Pinpoint the cell where the given text exists, returning its (X, Y) midpoint coordinate. 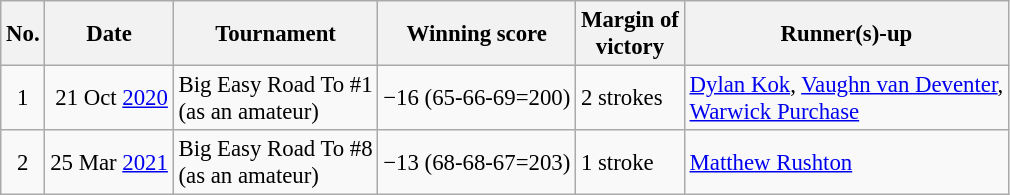
Tournament (276, 34)
21 Oct 2020 (109, 98)
Dylan Kok, Vaughn van Deventer, Warwick Purchase (846, 98)
2 strokes (630, 98)
Big Easy Road To #8(as an amateur) (276, 162)
−13 (68-68-67=203) (477, 162)
Big Easy Road To #1(as an amateur) (276, 98)
Winning score (477, 34)
1 stroke (630, 162)
Date (109, 34)
Runner(s)-up (846, 34)
1 (23, 98)
2 (23, 162)
Margin ofvictory (630, 34)
Matthew Rushton (846, 162)
25 Mar 2021 (109, 162)
−16 (65-66-69=200) (477, 98)
No. (23, 34)
